Locate the cell with the specified text and output its [X, Y] center coordinate. 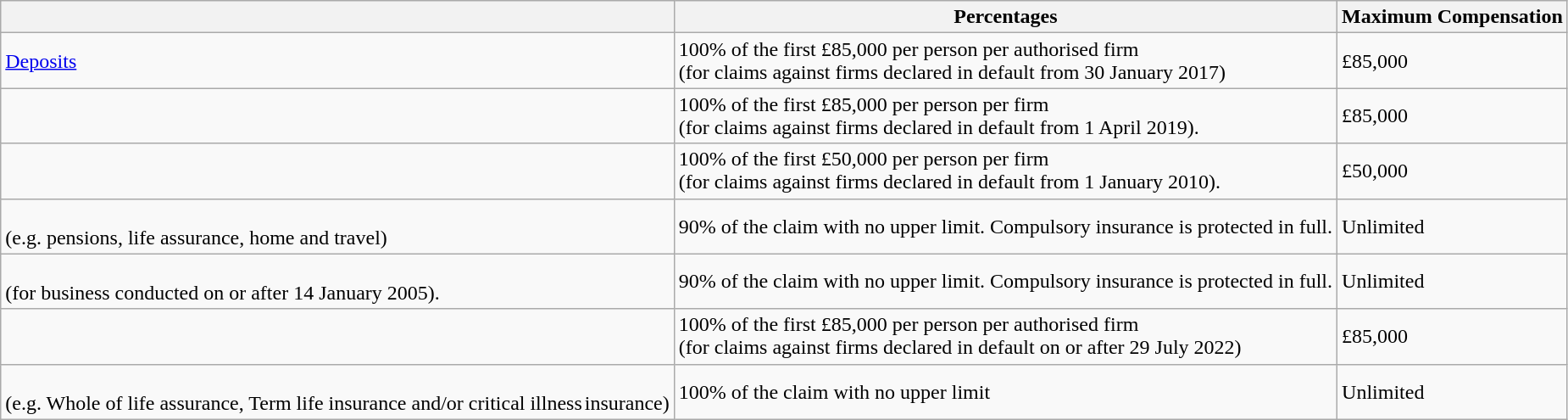
Maximum Compensation [1453, 17]
(for business conducted on or after 14 January 2005). [337, 282]
100% of the first £85,000 per person per firm(for claims against firms declared in default from 1 April 2019). [1005, 115]
Deposits [337, 61]
Percentages [1005, 17]
100% of the first £85,000 per person per authorised firm(for claims against firms declared in default on or after 29 July 2022) [1005, 336]
100% of the claim with no upper limit [1005, 392]
(e.g. pensions, life assurance, home and travel) [337, 226]
100% of the first £85,000 per person per authorised firm(for claims against firms declared in default from 30 January 2017) [1005, 61]
£50,000 [1453, 171]
(e.g. Whole of life assurance, Term life insurance and/or critical illness insurance) [337, 392]
100% of the first £50,000 per person per firm(for claims against firms declared in default from 1 January 2010). [1005, 171]
